Scan for the cell matching the given text and deliver its (X, Y) coordinate at center. 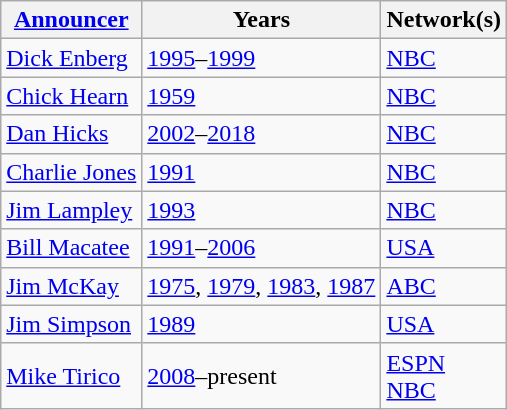
Chick Hearn (72, 96)
2002–2018 (262, 134)
Jim Simpson (72, 324)
Years (262, 20)
Jim McKay (72, 286)
ESPNNBC (444, 376)
Network(s) (444, 20)
1959 (262, 96)
Dan Hicks (72, 134)
Dick Enberg (72, 58)
ABC (444, 286)
1993 (262, 210)
Announcer (72, 20)
Mike Tirico (72, 376)
1995–1999 (262, 58)
Bill Macatee (72, 248)
1975, 1979, 1983, 1987 (262, 286)
Jim Lampley (72, 210)
1991–2006 (262, 248)
1991 (262, 172)
2008–present (262, 376)
1989 (262, 324)
Charlie Jones (72, 172)
